Capture the cell that displays the provided text and extract its [X, Y] central coordinate. 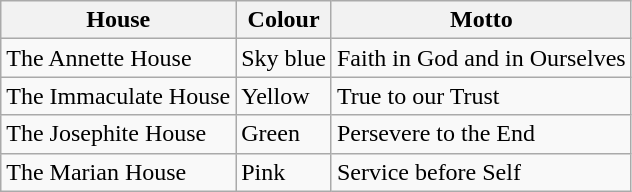
The Annette House [118, 58]
Green [284, 134]
The Josephite House [118, 134]
The Marian House [118, 172]
Service before Self [481, 172]
Persevere to the End [481, 134]
Motto [481, 20]
Sky blue [284, 58]
Colour [284, 20]
Pink [284, 172]
Yellow [284, 96]
Faith in God and in Ourselves [481, 58]
House [118, 20]
The Immaculate House [118, 96]
True to our Trust [481, 96]
